Determine the [x, y] coordinate at the center of the cell enclosing the given text.  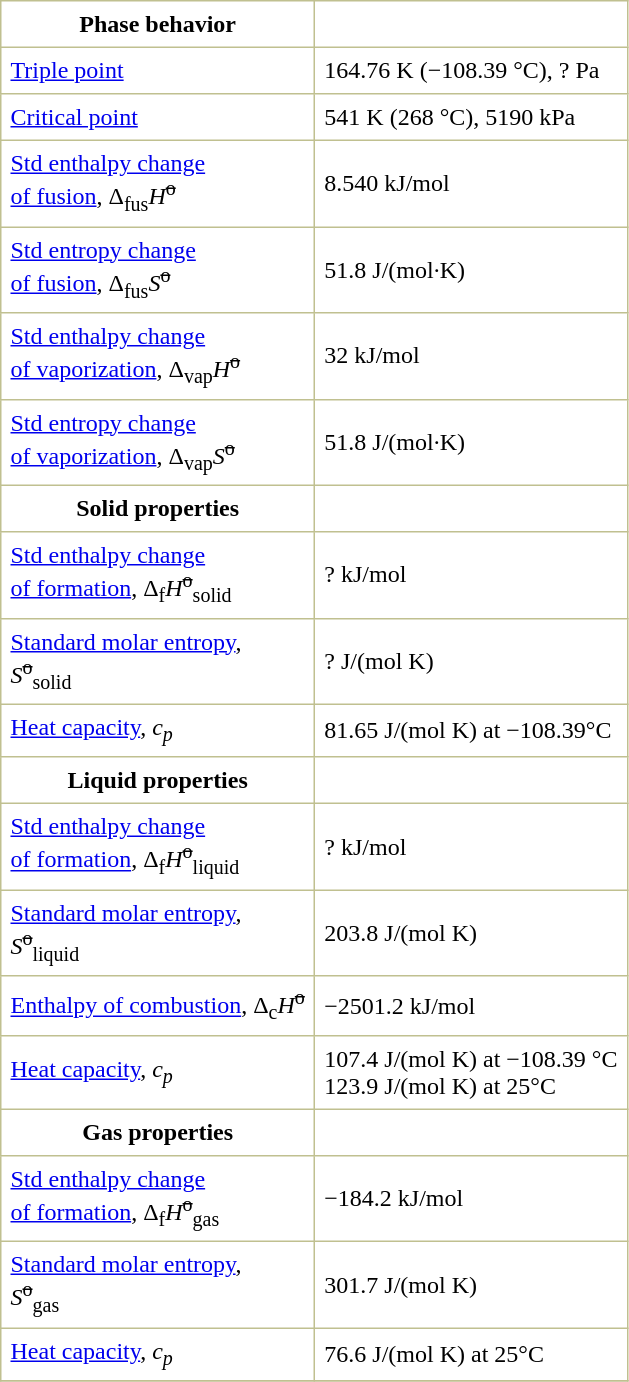
Triple point [158, 70]
Std enthalpy changeof formation, ΔfHosolid [158, 575]
Std enthalpy changeof fusion, ΔfusHo [158, 183]
Std enthalpy changeof vaporization, ΔvapHo [158, 356]
32 kJ/mol [472, 356]
107.4 J/(mol K) at −108.39 °C123.9 J/(mol K) at 25°C [472, 1072]
Std enthalpy changeof formation, ΔfHogas [158, 1198]
−2501.2 kJ/mol [472, 1006]
? J/(mol K) [472, 661]
Std enthalpy changeof formation, ΔfHoliquid [158, 847]
541 K (268 °C), 5190 kPa [472, 117]
Gas properties [158, 1132]
Std entropy changeof fusion, ΔfusSo [158, 270]
Solid properties [158, 508]
Phase behavior [158, 24]
164.76 K (−108.39 °C), ? Pa [472, 70]
−184.2 kJ/mol [472, 1198]
8.540 kJ/mol [472, 183]
203.8 J/(mol K) [472, 933]
Standard molar entropy,Sosolid [158, 661]
301.7 J/(mol K) [472, 1285]
Liquid properties [158, 780]
Critical point [158, 117]
Standard molar entropy,Soliquid [158, 933]
81.65 J/(mol K) at −108.39°C [472, 730]
76.6 J/(mol K) at 25°C [472, 1354]
Enthalpy of combustion, ΔcHo [158, 1006]
Std entropy changeof vaporization, ΔvapSo [158, 442]
Standard molar entropy,Sogas [158, 1285]
